Determine the [x, y] coordinate at the center of the cell enclosing the given text.  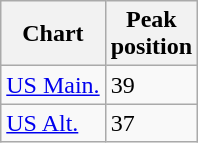
Peakposition [151, 34]
39 [151, 85]
Chart [53, 34]
US Alt. [53, 123]
US Main. [53, 85]
37 [151, 123]
